Output the [X, Y] coordinate of the center of the cell containing the given text.  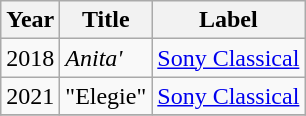
Label [228, 20]
Anita' [106, 58]
"Elegie" [106, 96]
Year [30, 20]
2021 [30, 96]
2018 [30, 58]
Title [106, 20]
